Capture the cell that displays the provided text and extract its (x, y) central coordinate. 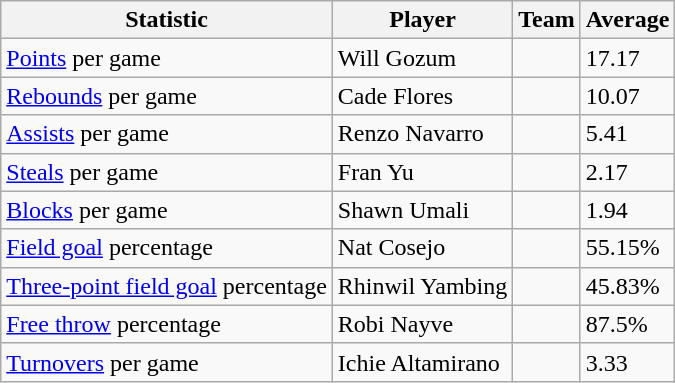
Fran Yu (422, 172)
Player (422, 20)
3.33 (628, 362)
17.17 (628, 58)
Cade Flores (422, 96)
2.17 (628, 172)
Points per game (167, 58)
Shawn Umali (422, 210)
Renzo Navarro (422, 134)
Average (628, 20)
Turnovers per game (167, 362)
45.83% (628, 286)
Rhinwil Yambing (422, 286)
1.94 (628, 210)
Blocks per game (167, 210)
10.07 (628, 96)
Statistic (167, 20)
Three-point field goal percentage (167, 286)
Rebounds per game (167, 96)
5.41 (628, 134)
Assists per game (167, 134)
Free throw percentage (167, 324)
Team (547, 20)
Steals per game (167, 172)
Ichie Altamirano (422, 362)
Robi Nayve (422, 324)
87.5% (628, 324)
55.15% (628, 248)
Field goal percentage (167, 248)
Nat Cosejo (422, 248)
Will Gozum (422, 58)
